Scan for the cell matching the given text and deliver its [X, Y] coordinate at center. 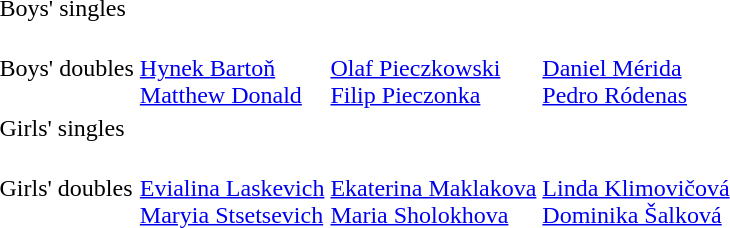
Hynek BartoňMatthew Donald [232, 68]
Olaf PieczkowskiFilip Pieczonka [434, 68]
